From the cell containing the given text, extract its center point as [x, y] coordinate. 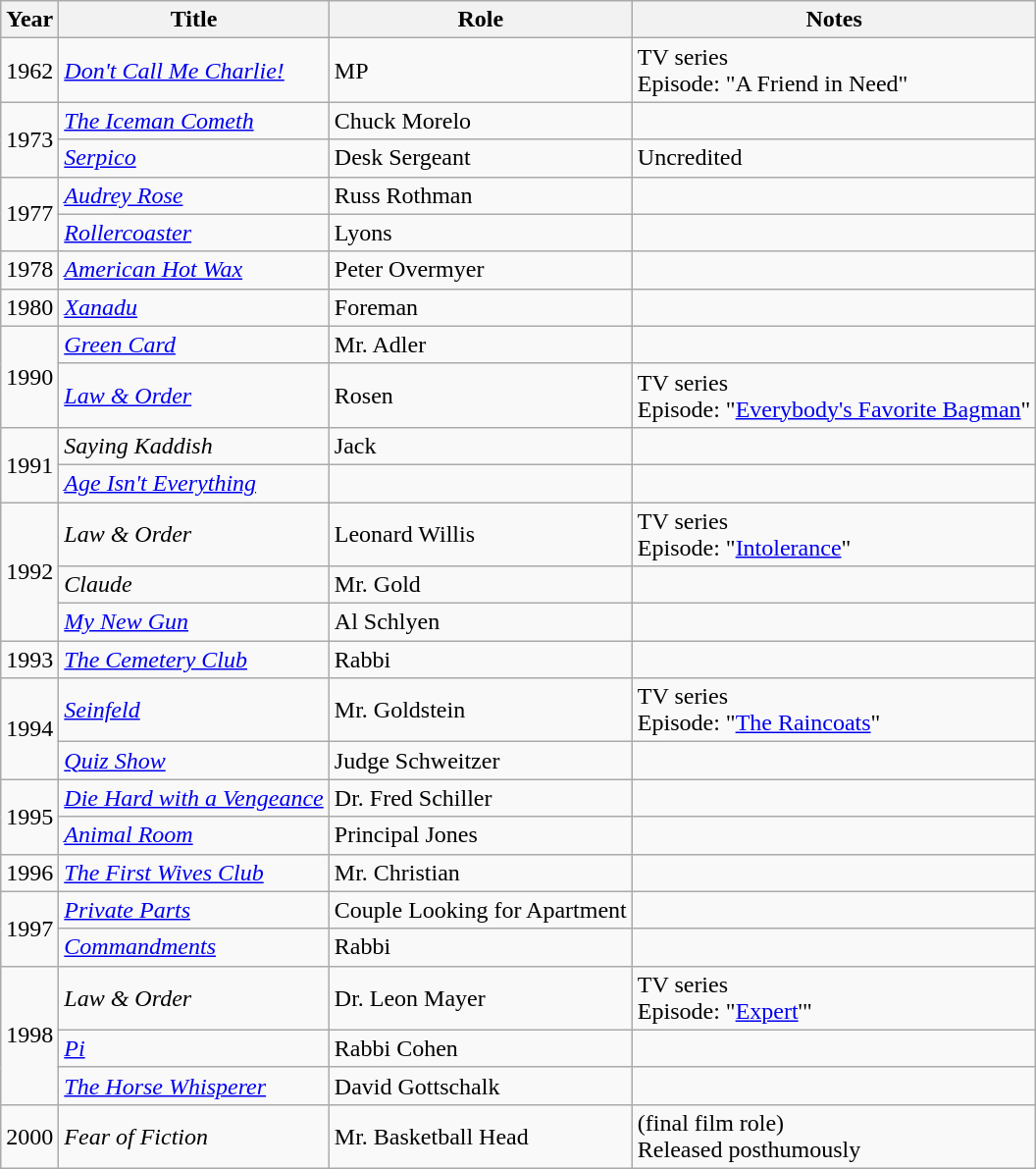
Leonard Willis [481, 534]
TV seriesEpisode: "A Friend in Need" [834, 71]
1994 [29, 728]
Saying Kaddish [194, 446]
The Iceman Cometh [194, 121]
1992 [29, 571]
Mr. Adler [481, 345]
David Gottschalk [481, 1086]
Rabbi Cohen [481, 1048]
Mr. Gold [481, 585]
Lyons [481, 233]
1980 [29, 307]
TV seriesEpisode: "Everybody's Favorite Bagman" [834, 395]
Principal Jones [481, 835]
1962 [29, 71]
Jack [481, 446]
Notes [834, 20]
Fear of Fiction [194, 1137]
Rosen [481, 395]
The Cemetery Club [194, 660]
Title [194, 20]
Mr. Basketball Head [481, 1137]
Private Parts [194, 910]
MP [481, 71]
Xanadu [194, 307]
Year [29, 20]
The Horse Whisperer [194, 1086]
Mr. Christian [481, 873]
Green Card [194, 345]
Rollercoaster [194, 233]
Claude [194, 585]
Animal Room [194, 835]
Pi [194, 1048]
Commandments [194, 947]
TV seriesEpisode: "The Raincoats" [834, 711]
American Hot Wax [194, 270]
Mr. Goldstein [481, 711]
Dr. Leon Mayer [481, 997]
1998 [29, 1035]
Desk Sergeant [481, 158]
Don't Call Me Charlie! [194, 71]
TV seriesEpisode: "Intolerance" [834, 534]
Russ Rothman [481, 195]
Serpico [194, 158]
Foreman [481, 307]
Al Schlyen [481, 622]
1993 [29, 660]
1997 [29, 929]
Chuck Morelo [481, 121]
Uncredited [834, 158]
Seinfeld [194, 711]
1996 [29, 873]
Quiz Show [194, 761]
The First Wives Club [194, 873]
1990 [29, 377]
2000 [29, 1137]
Judge Schweitzer [481, 761]
Die Hard with a Vengeance [194, 798]
Couple Looking for Apartment [481, 910]
TV seriesEpisode: "Expert'" [834, 997]
Age Isn't Everything [194, 483]
Audrey Rose [194, 195]
1991 [29, 464]
Peter Overmyer [481, 270]
1995 [29, 817]
1978 [29, 270]
Dr. Fred Schiller [481, 798]
1977 [29, 214]
(final film role)Released posthumously [834, 1137]
1973 [29, 139]
Role [481, 20]
My New Gun [194, 622]
